Find where the given text appears and provide that cell's center as (X, Y) coordinate. 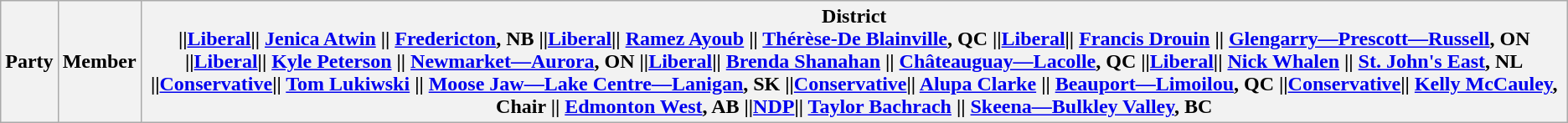
Member (99, 62)
Party (29, 62)
